For the text-containing cell, return its midpoint in [x, y] coordinate format. 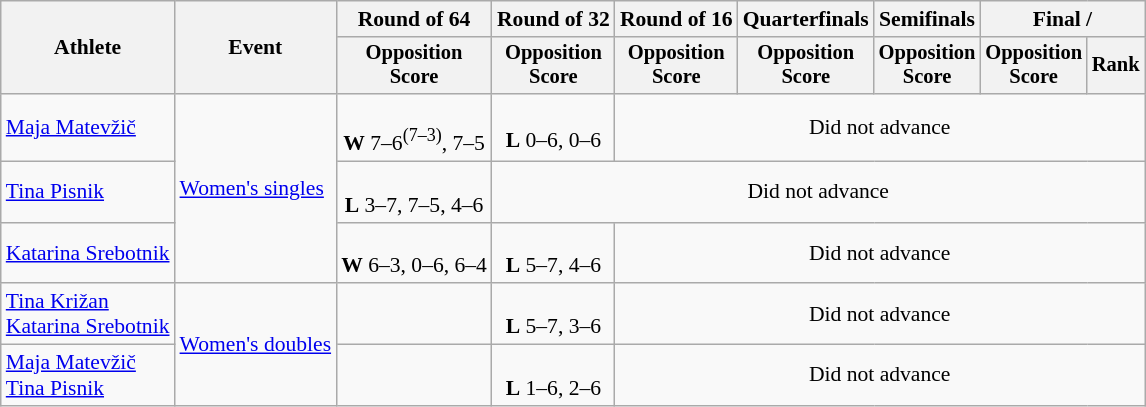
Quarterfinals [806, 19]
L 0–6, 0–6 [554, 128]
W 6–3, 0–6, 6–4 [414, 252]
Round of 32 [554, 19]
Maja MatevžičTina Pisnik [88, 376]
Event [256, 48]
Tina KrižanKatarina Srebotnik [88, 314]
W 7–6(7–3), 7–5 [414, 128]
L 5–7, 4–6 [554, 252]
Final / [1062, 19]
Katarina Srebotnik [88, 252]
Round of 64 [414, 19]
Rank [1116, 66]
Women's singles [256, 188]
Round of 16 [676, 19]
Women's doubles [256, 345]
L 1–6, 2–6 [554, 376]
Maja Matevžič [88, 128]
Semifinals [928, 19]
L 5–7, 3–6 [554, 314]
Tina Pisnik [88, 192]
Athlete [88, 48]
L 3–7, 7–5, 4–6 [414, 192]
